Locate the cell with the specified text and output its (x, y) center coordinate. 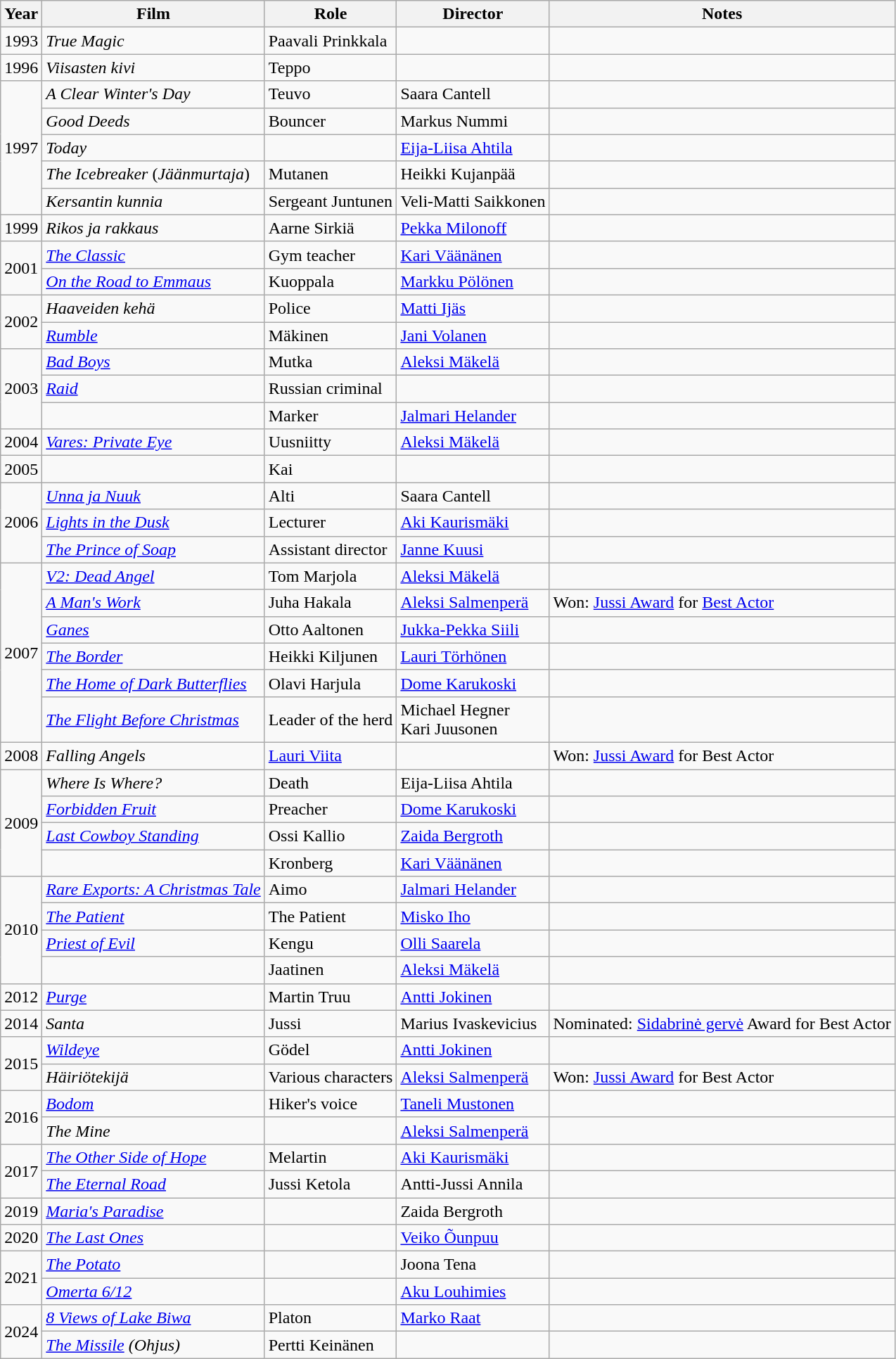
Lauri Viita (331, 755)
On the Road to Emmaus (153, 281)
The Potato (153, 1265)
2003 (21, 389)
1999 (21, 228)
The Missile (Ohjus) (153, 1345)
Tom Marjola (331, 576)
Nominated: Sidabrinė gervė Award for Best Actor (722, 1023)
Unna ja Nuuk (153, 496)
Good Deeds (153, 121)
Joona Tena (473, 1265)
2009 (21, 823)
1996 (21, 68)
Markus Nummi (473, 121)
Assistant director (331, 549)
Rumble (153, 336)
Kai (331, 469)
Alti (331, 496)
Preacher (331, 810)
Jukka-Pekka Siili (473, 630)
Jaatinen (331, 970)
Bodom (153, 1104)
Marko Raat (473, 1318)
Paavali Prinkkala (331, 41)
Taneli Mustonen (473, 1104)
Bad Boys (153, 362)
2024 (21, 1332)
Film (153, 14)
Pertti Keinänen (331, 1345)
Mutka (331, 362)
Director (473, 14)
Olavi Harjula (331, 683)
Janne Kuusi (473, 549)
Various characters (331, 1077)
Mäkinen (331, 336)
Death (331, 783)
Leader of the herd (331, 719)
Teuvo (331, 94)
2004 (21, 442)
Priest of Evil (153, 943)
Ossi Kallio (331, 836)
2016 (21, 1117)
2005 (21, 469)
Markku Pölönen (473, 281)
The Border (153, 656)
Hiker's voice (331, 1104)
Sergeant Juntunen (331, 201)
Teppo (331, 68)
Falling Angels (153, 755)
2020 (21, 1238)
Veiko Õunpuu (473, 1238)
Rikos ja rakkaus (153, 228)
The Classic (153, 255)
Rare Exports: A Christmas Tale (153, 890)
1997 (21, 148)
Aku Louhimies (473, 1291)
2019 (21, 1211)
The Eternal Road (153, 1184)
Platon (331, 1318)
2002 (21, 321)
Veli-Matti Saikkonen (473, 201)
Antti-Jussi Annila (473, 1184)
Jani Volanen (473, 336)
Lecturer (331, 523)
A Clear Winter's Day (153, 94)
Kuoppala (331, 281)
Gödel (331, 1050)
V2: Dead Angel (153, 576)
Last Cowboy Standing (153, 836)
Lights in the Dusk (153, 523)
Haaveiden kehä (153, 308)
2017 (21, 1170)
Jussi Ketola (331, 1184)
Otto Aaltonen (331, 630)
Michael HegnerKari Juusonen (473, 719)
Heikki Kujanpää (473, 174)
Melartin (331, 1157)
Juha Hakala (331, 603)
Vares: Private Eye (153, 442)
Uusniitty (331, 442)
Where Is Where? (153, 783)
Today (153, 148)
The Last Ones (153, 1238)
Martin Truu (331, 997)
The Mine (153, 1130)
Role (331, 14)
2001 (21, 268)
Gym teacher (331, 255)
Bouncer (331, 121)
Kersantin kunnia (153, 201)
2007 (21, 653)
The Icebreaker (Jäänmurtaja) (153, 174)
Aarne Sirkiä (331, 228)
Santa (153, 1023)
2021 (21, 1278)
2012 (21, 997)
8 Views of Lake Biwa (153, 1318)
Marius Ivaskevicius (473, 1023)
The Other Side of Hope (153, 1157)
The Prince of Soap (153, 549)
2008 (21, 755)
Matti Ijäs (473, 308)
A Man's Work (153, 603)
Pekka Milonoff (473, 228)
Jussi (331, 1023)
Lauri Törhönen (473, 656)
Wildeye (153, 1050)
Notes (722, 14)
Russian criminal (331, 389)
1993 (21, 41)
2006 (21, 523)
Mutanen (331, 174)
Aimo (331, 890)
2015 (21, 1064)
Misko Iho (473, 917)
Häiriötekijä (153, 1077)
Omerta 6/12 (153, 1291)
Heikki Kiljunen (331, 656)
Raid (153, 389)
Kronberg (331, 863)
The Home of Dark Butterflies (153, 683)
Marker (331, 416)
Ganes (153, 630)
The Flight Before Christmas (153, 719)
2010 (21, 930)
True Magic (153, 41)
2014 (21, 1023)
Year (21, 14)
Purge (153, 997)
Olli Saarela (473, 943)
Police (331, 308)
Maria's Paradise (153, 1211)
Forbidden Fruit (153, 810)
Viisasten kivi (153, 68)
Kengu (331, 943)
